Extract the (X, Y) coordinate from the center of the cell holding the provided text.  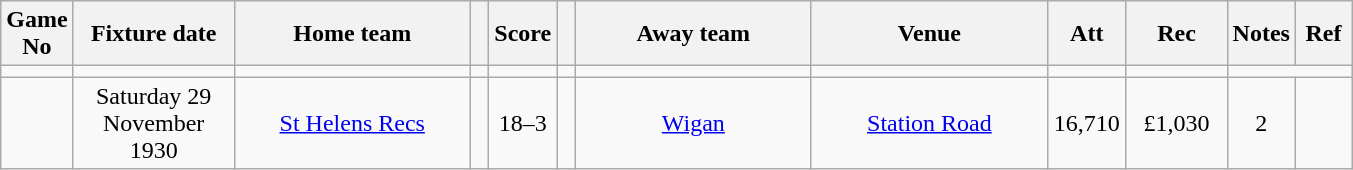
Notes (1261, 34)
Score (523, 34)
Home team (352, 34)
Saturday 29 November 1930 (154, 123)
Att (1086, 34)
18–3 (523, 123)
Wigan (693, 123)
Away team (693, 34)
Rec (1176, 34)
16,710 (1086, 123)
£1,030 (1176, 123)
Ref (1323, 34)
Venue (929, 34)
Station Road (929, 123)
2 (1261, 123)
St Helens Recs (352, 123)
Fixture date (154, 34)
Game No (37, 34)
